Locate the cell with the specified text and output its (X, Y) center coordinate. 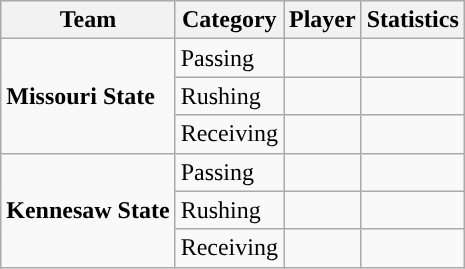
Team (88, 20)
Statistics (412, 20)
Missouri State (88, 96)
Category (229, 20)
Player (323, 20)
Kennesaw State (88, 210)
